Pinpoint the cell where the given text exists, returning its (x, y) midpoint coordinate. 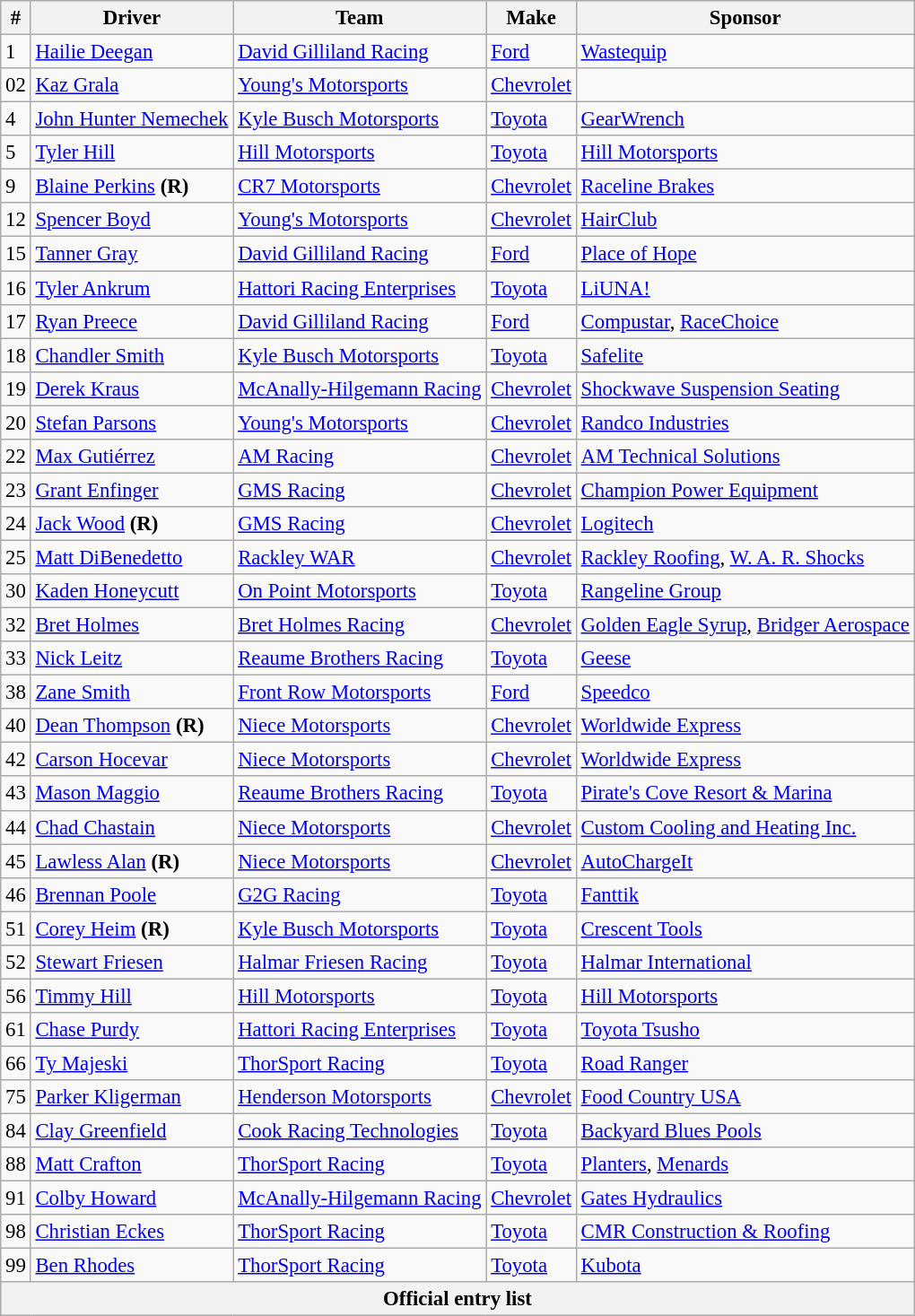
Ben Rhodes (132, 1266)
Hailie Deegan (132, 52)
Fanttik (745, 894)
Tyler Ankrum (132, 288)
22 (16, 457)
51 (16, 928)
Parker Kligerman (132, 1097)
61 (16, 1030)
66 (16, 1063)
Toyota Tsusho (745, 1030)
G2G Racing (360, 894)
Corey Heim (R) (132, 928)
Jack Wood (R) (132, 524)
Colby Howard (132, 1198)
Kaz Grala (132, 85)
Kaden Honeycutt (132, 591)
Christian Eckes (132, 1232)
Dean Thompson (R) (132, 726)
Logitech (745, 524)
Nick Leitz (132, 658)
Ryan Preece (132, 321)
75 (16, 1097)
56 (16, 996)
On Point Motorsports (360, 591)
Stefan Parsons (132, 423)
GearWrench (745, 119)
Chase Purdy (132, 1030)
Sponsor (745, 18)
5 (16, 153)
Raceline Brakes (745, 187)
98 (16, 1232)
12 (16, 220)
Rackley WAR (360, 557)
Food Country USA (745, 1097)
1 (16, 52)
Geese (745, 658)
Halmar Friesen Racing (360, 963)
Wastequip (745, 52)
Front Row Motorsports (360, 693)
Grant Enfinger (132, 490)
9 (16, 187)
Henderson Motorsports (360, 1097)
Mason Maggio (132, 794)
15 (16, 254)
AutoChargeIt (745, 861)
42 (16, 760)
Clay Greenfield (132, 1131)
19 (16, 388)
20 (16, 423)
Timmy Hill (132, 996)
LiUNA! (745, 288)
Tyler Hill (132, 153)
Golden Eagle Syrup, Bridger Aerospace (745, 625)
16 (16, 288)
Randco Industries (745, 423)
Driver (132, 18)
Kubota (745, 1266)
AM Technical Solutions (745, 457)
4 (16, 119)
43 (16, 794)
Place of Hope (745, 254)
44 (16, 827)
Speedco (745, 693)
Pirate's Cove Resort & Marina (745, 794)
Road Ranger (745, 1063)
Lawless Alan (R) (132, 861)
Chad Chastain (132, 827)
CR7 Motorsports (360, 187)
Chandler Smith (132, 355)
Shockwave Suspension Seating (745, 388)
Blaine Perkins (R) (132, 187)
30 (16, 591)
Cook Racing Technologies (360, 1131)
Spencer Boyd (132, 220)
45 (16, 861)
25 (16, 557)
Derek Kraus (132, 388)
Compustar, RaceChoice (745, 321)
Matt Crafton (132, 1164)
John Hunter Nemechek (132, 119)
AM Racing (360, 457)
Brennan Poole (132, 894)
24 (16, 524)
Ty Majeski (132, 1063)
32 (16, 625)
Rackley Roofing, W. A. R. Shocks (745, 557)
Max Gutiérrez (132, 457)
Tanner Gray (132, 254)
18 (16, 355)
Safelite (745, 355)
Crescent Tools (745, 928)
Bret Holmes (132, 625)
CMR Construction & Roofing (745, 1232)
Halmar International (745, 963)
Zane Smith (132, 693)
02 (16, 85)
17 (16, 321)
Carson Hocevar (132, 760)
Champion Power Equipment (745, 490)
# (16, 18)
Make (531, 18)
HairClub (745, 220)
Stewart Friesen (132, 963)
46 (16, 894)
Custom Cooling and Heating Inc. (745, 827)
Bret Holmes Racing (360, 625)
99 (16, 1266)
Matt DiBenedetto (132, 557)
Planters, Menards (745, 1164)
23 (16, 490)
91 (16, 1198)
Team (360, 18)
Backyard Blues Pools (745, 1131)
40 (16, 726)
Rangeline Group (745, 591)
84 (16, 1131)
88 (16, 1164)
52 (16, 963)
Gates Hydraulics (745, 1198)
33 (16, 658)
38 (16, 693)
